For the text-containing cell, return its midpoint in (x, y) coordinate format. 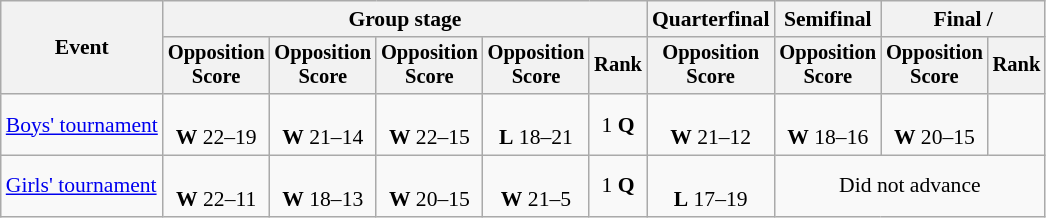
Boys' tournament (82, 124)
W 21–5 (536, 186)
Final / (963, 19)
W 22–15 (430, 124)
Group stage (405, 19)
W 18–13 (322, 186)
L 17–19 (711, 186)
Event (82, 48)
L 18–21 (536, 124)
W 22–11 (216, 186)
W 18–16 (828, 124)
Semifinal (828, 19)
W 21–12 (711, 124)
Quarterfinal (711, 19)
W 21–14 (322, 124)
Did not advance (910, 186)
Girls' tournament (82, 186)
W 22–19 (216, 124)
